For the text-containing cell, return its midpoint in [x, y] coordinate format. 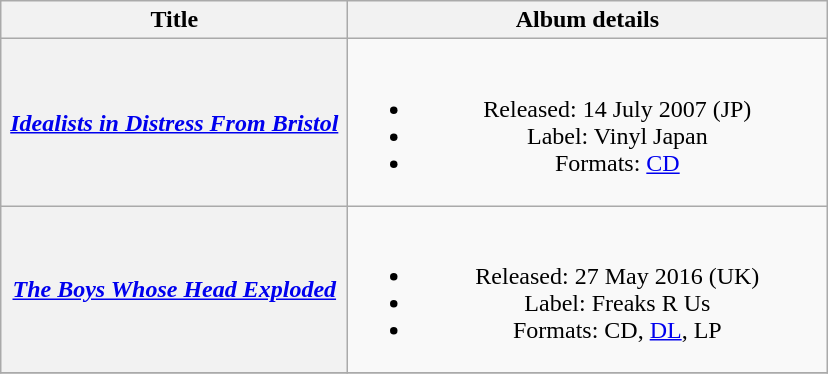
Album details [588, 20]
The Boys Whose Head Exploded [174, 290]
Title [174, 20]
Released: 14 July 2007 (JP)Label: Vinyl JapanFormats: CD [588, 122]
Released: 27 May 2016 (UK)Label: Freaks R UsFormats: CD, DL, LP [588, 290]
Idealists in Distress From Bristol [174, 122]
